Scan for the cell matching the given text and deliver its (x, y) coordinate at center. 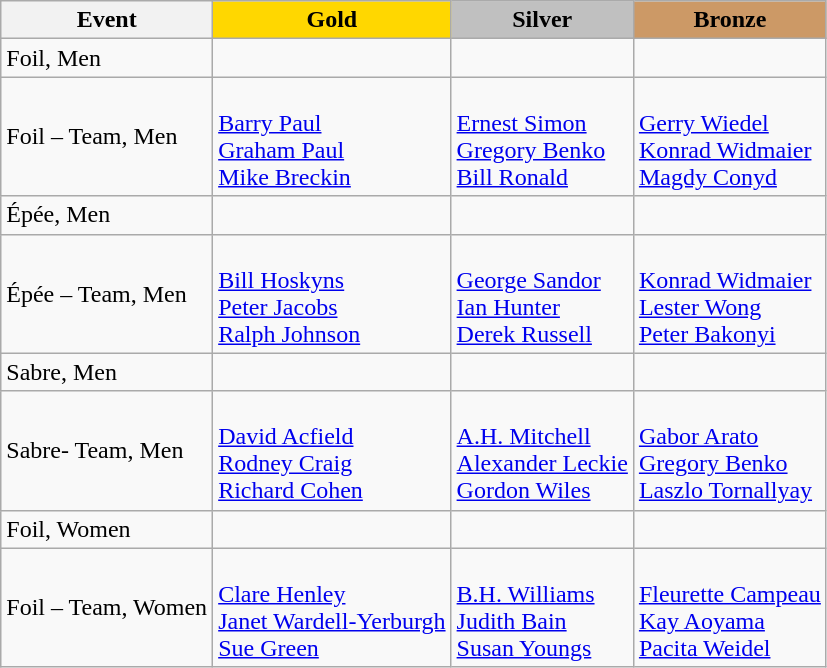
Silver (542, 20)
Konrad WidmaierLester WongPeter Bakonyi (730, 294)
Épée – Team, Men (107, 294)
Gerry WiedelKonrad WidmaierMagdy Conyd (730, 136)
Ernest SimonGregory BenkoBill Ronald (542, 136)
Épée, Men (107, 215)
A.H. MitchellAlexander LeckieGordon Wiles (542, 450)
George SandorIan HunterDerek Russell (542, 294)
Foil – Team, Men (107, 136)
Fleurette CampeauKay AoyamaPacita Weidel (730, 608)
David AcfieldRodney CraigRichard Cohen (332, 450)
Gabor AratoGregory BenkoLaszlo Tornallyay (730, 450)
Foil, Women (107, 529)
Barry PaulGraham PaulMike Breckin (332, 136)
Bronze (730, 20)
Bill HoskynsPeter JacobsRalph Johnson (332, 294)
Sabre- Team, Men (107, 450)
B.H. WilliamsJudith BainSusan Youngs (542, 608)
Clare HenleyJanet Wardell-YerburghSue Green (332, 608)
Event (107, 20)
Gold (332, 20)
Foil – Team, Women (107, 608)
Sabre, Men (107, 372)
Foil, Men (107, 58)
